Search for the cell housing the specified text and yield its (x, y) center coordinate. 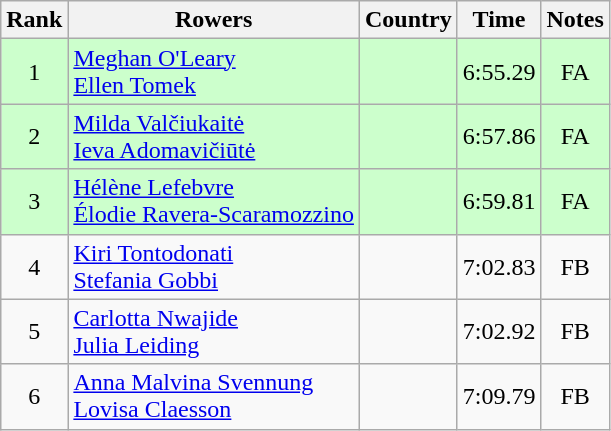
Meghan O'LearyEllen Tomek (214, 72)
3 (34, 202)
7:02.92 (499, 332)
Notes (575, 20)
6:59.81 (499, 202)
Kiri TontodonatiStefania Gobbi (214, 266)
Country (408, 20)
5 (34, 332)
Rank (34, 20)
6:57.86 (499, 136)
7:09.79 (499, 396)
Anna Malvina SvennungLovisa Claesson (214, 396)
Time (499, 20)
1 (34, 72)
6 (34, 396)
Hélène LefebvreÉlodie Ravera-Scaramozzino (214, 202)
Milda ValčiukaitėIeva Adomavičiūtė (214, 136)
4 (34, 266)
Rowers (214, 20)
Carlotta NwajideJulia Leiding (214, 332)
2 (34, 136)
6:55.29 (499, 72)
7:02.83 (499, 266)
